Find where the given text appears and provide that cell's center as [X, Y] coordinate. 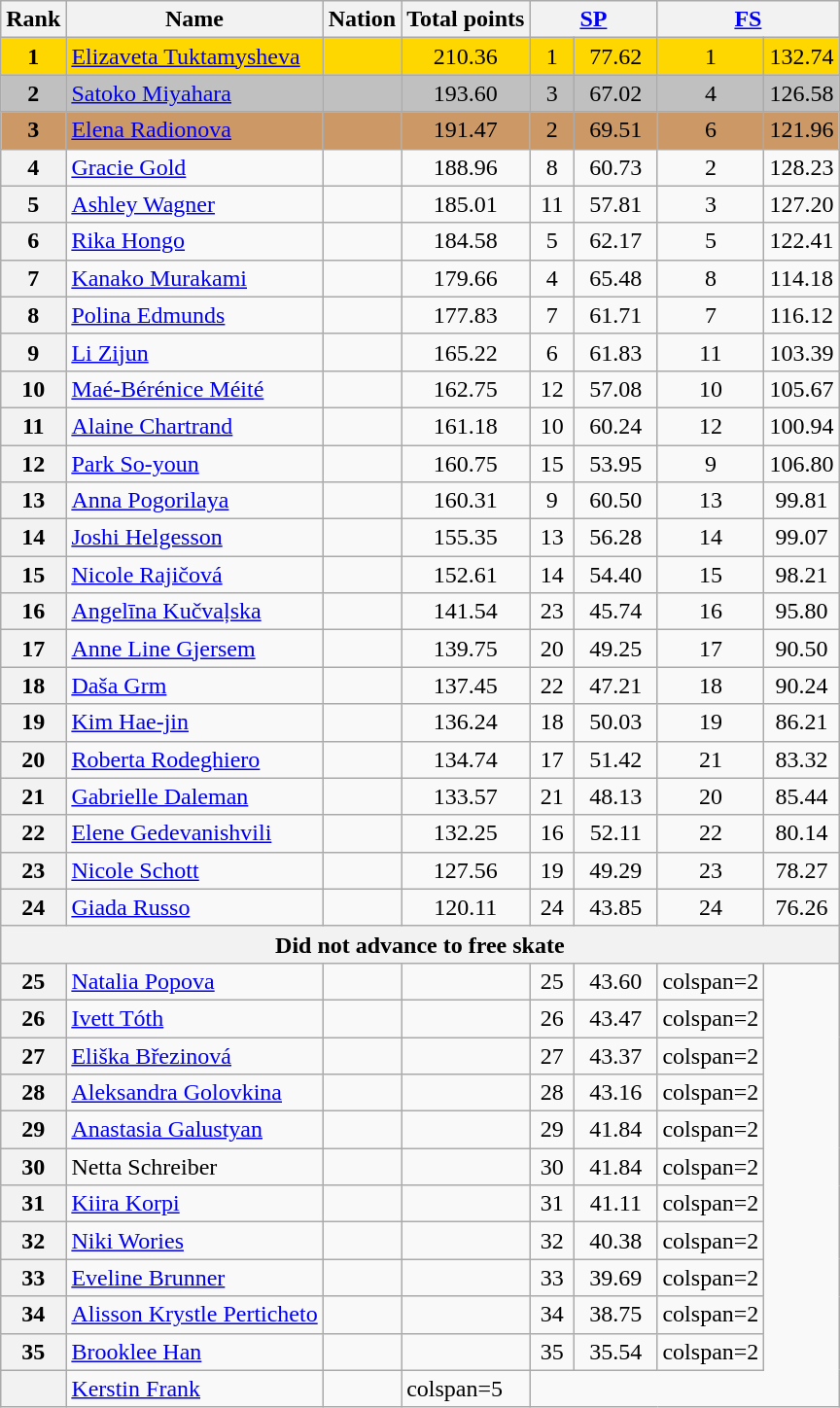
78.27 [801, 870]
106.80 [801, 464]
139.75 [466, 649]
105.67 [801, 389]
Joshi Helgesson [194, 538]
Satoko Miyahara [194, 93]
98.21 [801, 575]
Anastasia Galustyan [194, 1130]
38.75 [616, 1315]
127.20 [801, 204]
Daša Grm [194, 686]
99.81 [801, 501]
47.21 [616, 686]
50.03 [616, 722]
134.74 [466, 759]
191.47 [466, 130]
Eliška Březinová [194, 1055]
77.62 [616, 56]
95.80 [801, 612]
193.60 [466, 93]
Nicole Rajičová [194, 575]
Kiira Korpi [194, 1204]
Netta Schreiber [194, 1167]
43.85 [616, 907]
Eveline Brunner [194, 1278]
114.18 [801, 278]
133.57 [466, 796]
Elizaveta Tuktamysheva [194, 56]
69.51 [616, 130]
128.23 [801, 167]
122.41 [801, 241]
60.73 [616, 167]
43.37 [616, 1055]
65.48 [616, 278]
Alaine Chartrand [194, 426]
76.26 [801, 907]
Rika Hongo [194, 241]
Roberta Rodeghiero [194, 759]
Giada Russo [194, 907]
colspan=5 [466, 1389]
52.11 [616, 833]
54.40 [616, 575]
116.12 [801, 315]
Aleksandra Golovkina [194, 1093]
90.50 [801, 649]
132.74 [801, 56]
Ashley Wagner [194, 204]
67.02 [616, 93]
Total points [466, 19]
49.25 [616, 649]
Kim Hae-jin [194, 722]
Anne Line Gjersem [194, 649]
61.71 [616, 315]
41.11 [616, 1204]
53.95 [616, 464]
80.14 [801, 833]
FS [749, 19]
161.18 [466, 426]
Brooklee Han [194, 1352]
90.24 [801, 686]
43.60 [616, 981]
126.58 [801, 93]
SP [593, 19]
Nation [362, 19]
100.94 [801, 426]
Kanako Murakami [194, 278]
60.50 [616, 501]
Park So-youn [194, 464]
99.07 [801, 538]
Natalia Popova [194, 981]
184.58 [466, 241]
Polina Edmunds [194, 315]
Nicole Schott [194, 870]
Elena Radionova [194, 130]
56.28 [616, 538]
35.54 [616, 1352]
60.24 [616, 426]
Kerstin Frank [194, 1389]
39.69 [616, 1278]
Anna Pogorilaya [194, 501]
165.22 [466, 352]
127.56 [466, 870]
43.47 [616, 1018]
177.83 [466, 315]
210.36 [466, 56]
152.61 [466, 575]
Li Zijun [194, 352]
179.66 [466, 278]
61.83 [616, 352]
185.01 [466, 204]
160.75 [466, 464]
Maé-Bérénice Méité [194, 389]
86.21 [801, 722]
Angelīna Kučvaļska [194, 612]
85.44 [801, 796]
Ivett Tóth [194, 1018]
Niki Wories [194, 1241]
160.31 [466, 501]
57.08 [616, 389]
Gracie Gold [194, 167]
48.13 [616, 796]
45.74 [616, 612]
43.16 [616, 1093]
141.54 [466, 612]
137.45 [466, 686]
136.24 [466, 722]
121.96 [801, 130]
Rank [33, 19]
Name [194, 19]
103.39 [801, 352]
57.81 [616, 204]
Elene Gedevanishvili [194, 833]
132.25 [466, 833]
Did not advance to free skate [420, 944]
49.29 [616, 870]
40.38 [616, 1241]
188.96 [466, 167]
62.17 [616, 241]
Gabrielle Daleman [194, 796]
51.42 [616, 759]
83.32 [801, 759]
Alisson Krystle Perticheto [194, 1315]
120.11 [466, 907]
162.75 [466, 389]
155.35 [466, 538]
